Pinpoint the cell where the given text exists, returning its [X, Y] midpoint coordinate. 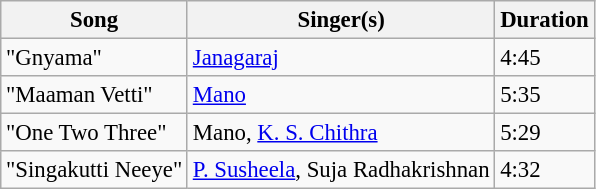
5:29 [544, 133]
Singer(s) [340, 20]
Duration [544, 20]
"Maaman Vetti" [94, 95]
Mano [340, 95]
"Gnyama" [94, 58]
Mano, K. S. Chithra [340, 133]
Janagaraj [340, 58]
"One Two Three" [94, 133]
4:45 [544, 58]
Song [94, 20]
5:35 [544, 95]
P. Susheela, Suja Radhakrishnan [340, 170]
"Singakutti Neeye" [94, 170]
4:32 [544, 170]
